Extract the [X, Y] coordinate from the center of the cell holding the provided text.  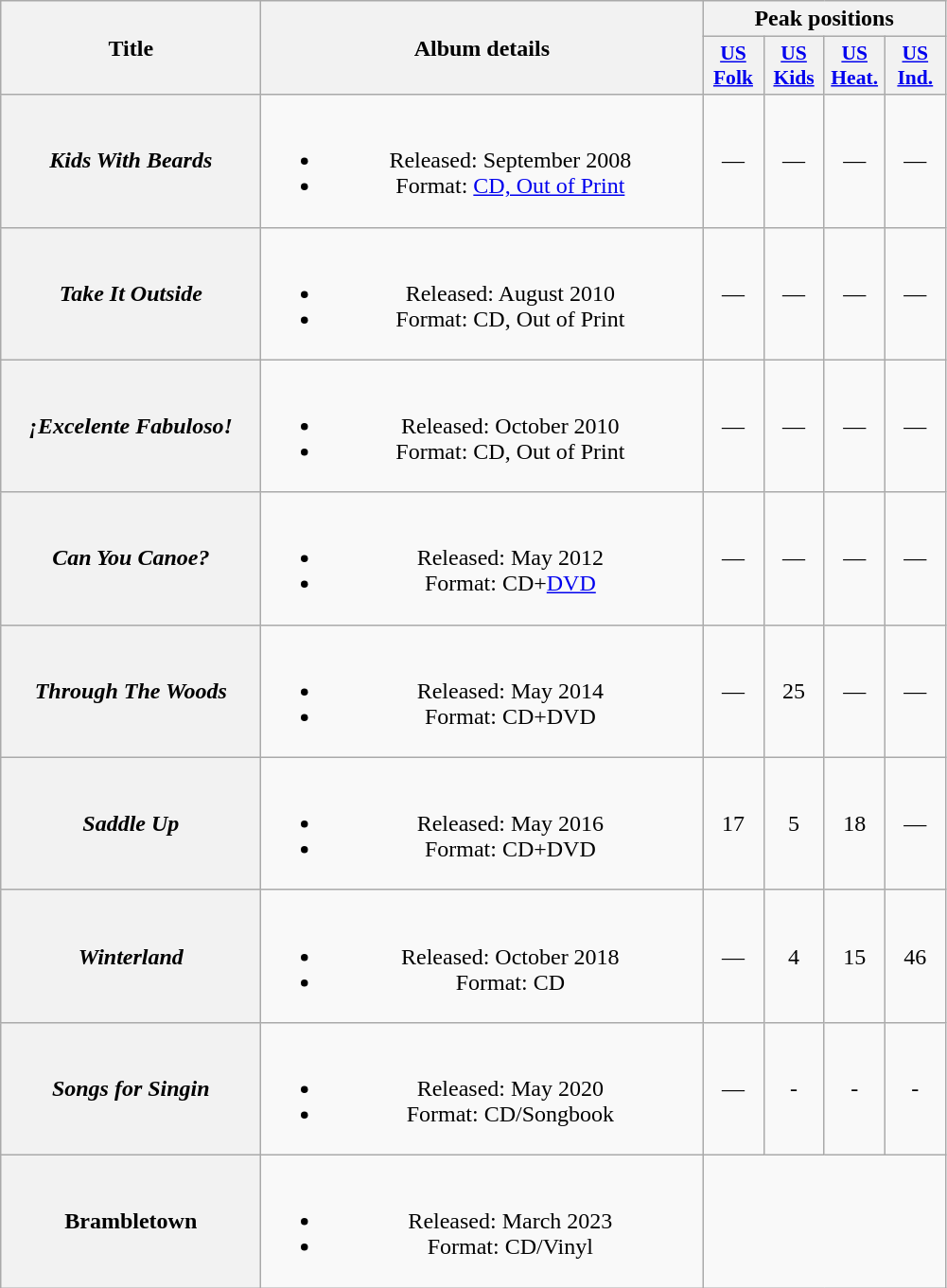
17 [733, 823]
Released: October 2010Format: CD, Out of Print [482, 426]
Brambletown [131, 1221]
USFolk [733, 66]
4 [794, 956]
Released: May 2014Format: CD+DVD [482, 691]
Released: August 2010Format: CD, Out of Print [482, 293]
Released: October 2018Format: CD [482, 956]
Songs for Singin [131, 1088]
25 [794, 691]
Saddle Up [131, 823]
15 [854, 956]
Take It Outside [131, 293]
Album details [482, 47]
Released: May 2020Format: CD/Songbook [482, 1088]
USKids [794, 66]
¡Excelente Fabuloso! [131, 426]
Released: September 2008Format: CD, Out of Print [482, 161]
Winterland [131, 956]
Released: May 2016Format: CD+DVD [482, 823]
46 [915, 956]
Title [131, 47]
Peak positions [824, 19]
Released: March 2023Format: CD/Vinyl [482, 1221]
Released: May 2012Format: CD+DVD [482, 558]
USHeat. [854, 66]
Can You Canoe? [131, 558]
Through The Woods [131, 691]
USInd. [915, 66]
5 [794, 823]
18 [854, 823]
Kids With Beards [131, 161]
